Capture the cell that displays the provided text and extract its (x, y) central coordinate. 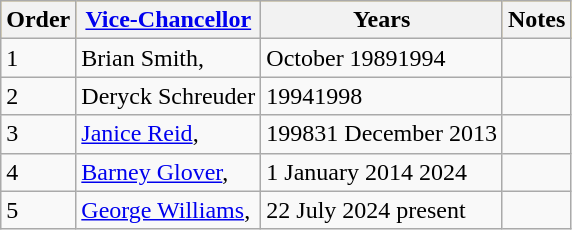
2 (38, 96)
Notes (536, 20)
Janice Reid, (168, 134)
Deryck Schreuder (168, 96)
19941998 (382, 96)
Order (38, 20)
Vice-Chancellor (168, 20)
3 (38, 134)
1 (38, 58)
October 19891994 (382, 58)
199831 December 2013 (382, 134)
Brian Smith, (168, 58)
22 July 2024 present (382, 210)
George Williams, (168, 210)
5 (38, 210)
Barney Glover, (168, 172)
1 January 2014 2024 (382, 172)
Years (382, 20)
4 (38, 172)
